Determine the (X, Y) coordinate at the center of the cell enclosing the given text.  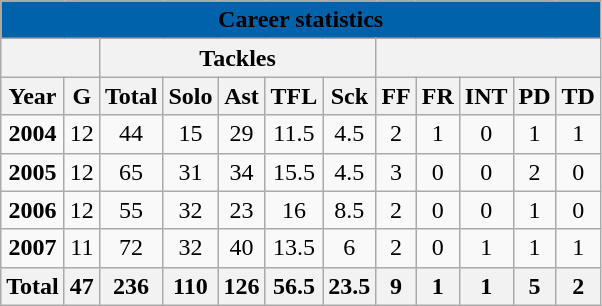
40 (242, 248)
2005 (33, 172)
13.5 (294, 248)
56.5 (294, 286)
9 (396, 286)
15 (190, 134)
2006 (33, 210)
TFL (294, 96)
23 (242, 210)
2007 (33, 248)
44 (131, 134)
55 (131, 210)
INT (486, 96)
23.5 (350, 286)
47 (82, 286)
6 (350, 248)
110 (190, 286)
126 (242, 286)
16 (294, 210)
G (82, 96)
31 (190, 172)
Career statistics (301, 20)
11 (82, 248)
FF (396, 96)
34 (242, 172)
29 (242, 134)
15.5 (294, 172)
8.5 (350, 210)
Tackles (237, 58)
Year (33, 96)
2004 (33, 134)
236 (131, 286)
65 (131, 172)
3 (396, 172)
Solo (190, 96)
PD (534, 96)
TD (578, 96)
72 (131, 248)
11.5 (294, 134)
FR (438, 96)
Sck (350, 96)
5 (534, 286)
Ast (242, 96)
